Output the [x, y] coordinate of the center of the cell containing the given text.  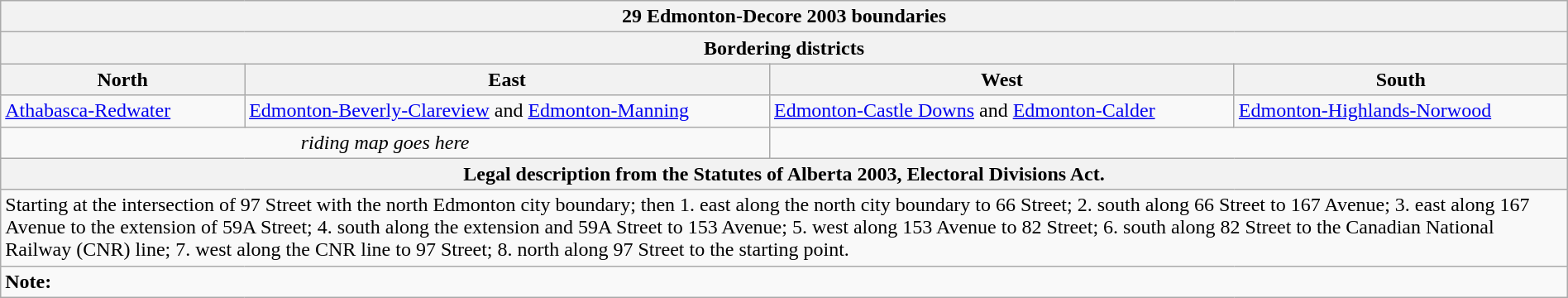
Athabasca-Redwater [122, 111]
East [508, 79]
29 Edmonton-Decore 2003 boundaries [784, 17]
North [122, 79]
Edmonton-Highlands-Norwood [1401, 111]
West [1002, 79]
Note: [784, 281]
Edmonton-Beverly-Clareview and Edmonton-Manning [508, 111]
Bordering districts [784, 48]
Legal description from the Statutes of Alberta 2003, Electoral Divisions Act. [784, 174]
riding map goes here [385, 142]
Edmonton-Castle Downs and Edmonton-Calder [1002, 111]
South [1401, 79]
